Scan for the cell matching the given text and deliver its (x, y) coordinate at center. 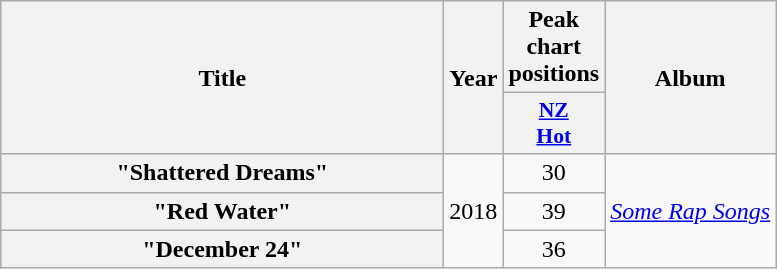
"Red Water" (222, 211)
36 (554, 249)
Year (474, 78)
Album (690, 78)
30 (554, 173)
"December 24" (222, 249)
Peak chart positions (554, 47)
NZHot (554, 124)
"Shattered Dreams" (222, 173)
Title (222, 78)
Some Rap Songs (690, 211)
2018 (474, 211)
39 (554, 211)
